Search for the cell housing the specified text and yield its (x, y) center coordinate. 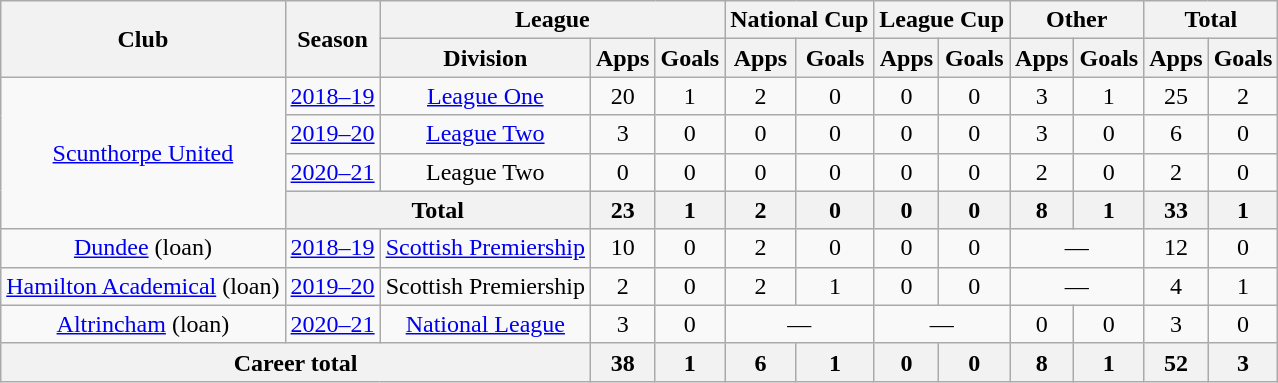
23 (623, 210)
League One (485, 96)
Altrincham (loan) (143, 324)
Scunthorpe United (143, 153)
25 (1176, 96)
38 (623, 362)
National Cup (800, 20)
10 (623, 248)
Dundee (loan) (143, 248)
20 (623, 96)
League (552, 20)
Club (143, 39)
Hamilton Academical (loan) (143, 286)
National League (485, 324)
4 (1176, 286)
Other (1077, 20)
12 (1176, 248)
Career total (296, 362)
Division (485, 58)
52 (1176, 362)
League Cup (942, 20)
33 (1176, 210)
Season (332, 39)
